From the cell containing the given text, extract its center point as (X, Y) coordinate. 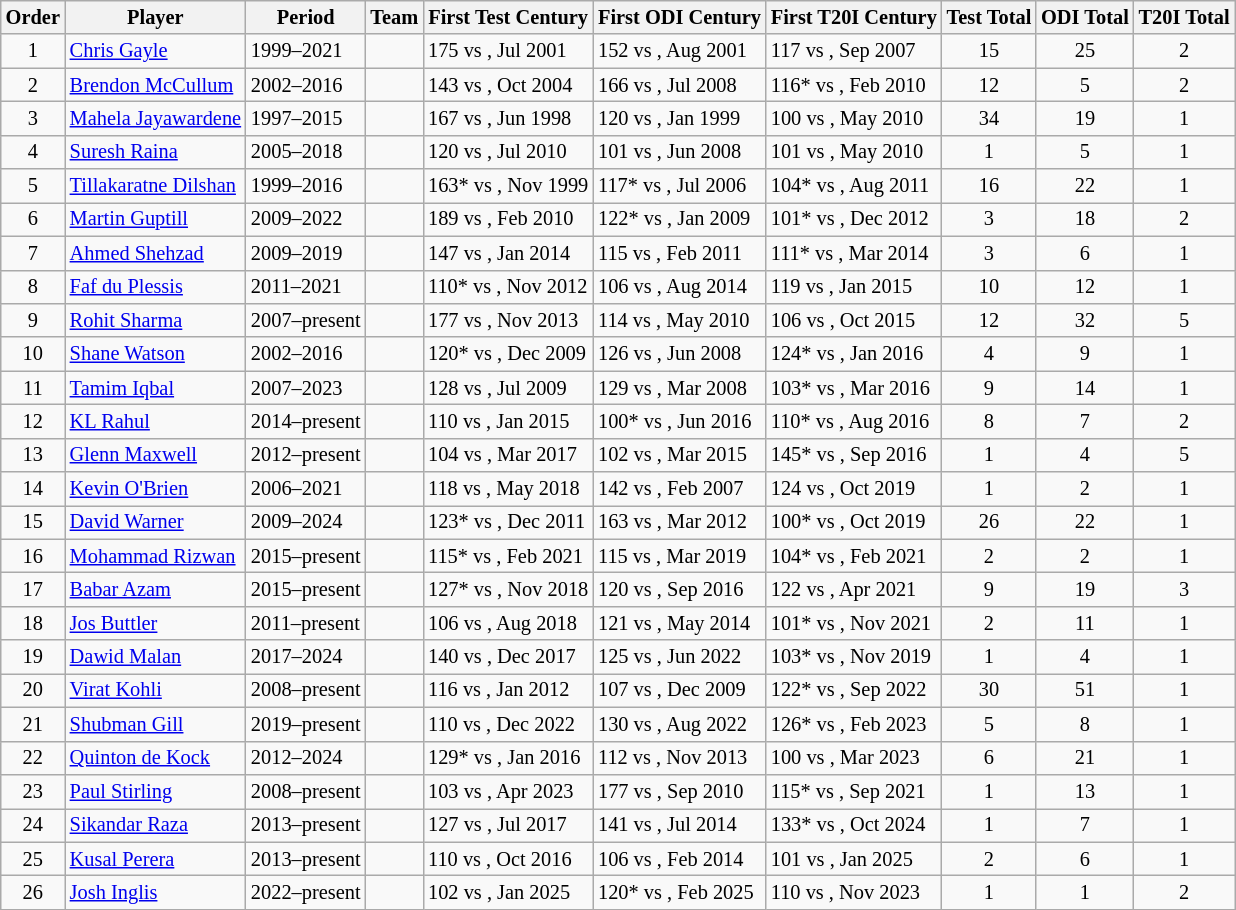
125 vs , Jun 2022 (680, 657)
51 (1085, 690)
114 vs , May 2010 (680, 320)
123* vs , Dec 2011 (508, 522)
2006–2021 (306, 489)
101 vs , Jun 2008 (680, 152)
104 vs , Mar 2017 (508, 455)
2017–2024 (306, 657)
110 vs , Jan 2015 (508, 421)
117 vs , Sep 2007 (854, 51)
2009–2019 (306, 253)
20 (33, 690)
141 vs , Jul 2014 (680, 825)
129* vs , Jan 2016 (508, 758)
152 vs , Aug 2001 (680, 51)
107 vs , Dec 2009 (680, 690)
102 vs , Mar 2015 (680, 455)
117* vs , Jul 2006 (680, 186)
122* vs , Jan 2009 (680, 219)
Kevin O'Brien (156, 489)
126 vs , Jun 2008 (680, 354)
Paul Stirling (156, 791)
104* vs , Aug 2011 (854, 186)
124* vs , Jan 2016 (854, 354)
101 vs , Jan 2025 (854, 859)
177 vs , Sep 2010 (680, 791)
118 vs , May 2018 (508, 489)
100 vs , May 2010 (854, 118)
2014–present (306, 421)
34 (989, 118)
First ODI Century (680, 17)
Sikandar Raza (156, 825)
177 vs , Nov 2013 (508, 320)
120* vs , Feb 2025 (680, 892)
First Test Century (508, 17)
142 vs , Feb 2007 (680, 489)
2005–2018 (306, 152)
Kusal Perera (156, 859)
106 vs , Oct 2015 (854, 320)
166 vs , Jul 2008 (680, 85)
KL Rahul (156, 421)
102 vs , Jan 2025 (508, 892)
143 vs , Oct 2004 (508, 85)
30 (989, 690)
Ahmed Shehzad (156, 253)
Mahela Jayawardene (156, 118)
147 vs , Jan 2014 (508, 253)
126* vs , Feb 2023 (854, 724)
1997–2015 (306, 118)
100* vs , Oct 2019 (854, 522)
115 vs , Mar 2019 (680, 556)
120 vs , Jul 2010 (508, 152)
111* vs , Mar 2014 (854, 253)
189 vs , Feb 2010 (508, 219)
115* vs , Sep 2021 (854, 791)
Suresh Raina (156, 152)
1999–2016 (306, 186)
120* vs , Dec 2009 (508, 354)
127 vs , Jul 2017 (508, 825)
2022–present (306, 892)
2007–2023 (306, 388)
Dawid Malan (156, 657)
122 vs , Apr 2021 (854, 589)
106 vs , Aug 2018 (508, 623)
Tamim Iqbal (156, 388)
Rohit Sharma (156, 320)
124 vs , Oct 2019 (854, 489)
2011–present (306, 623)
2009–2024 (306, 522)
David Warner (156, 522)
120 vs , Sep 2016 (680, 589)
112 vs , Nov 2013 (680, 758)
120 vs , Jan 1999 (680, 118)
116 vs , Jan 2012 (508, 690)
121 vs , May 2014 (680, 623)
101* vs , Nov 2021 (854, 623)
First T20I Century (854, 17)
167 vs , Jun 1998 (508, 118)
103* vs , Mar 2016 (854, 388)
2012–2024 (306, 758)
129 vs , Mar 2008 (680, 388)
2011–2021 (306, 287)
103 vs , Apr 2023 (508, 791)
175 vs , Jul 2001 (508, 51)
140 vs , Dec 2017 (508, 657)
128 vs , Jul 2009 (508, 388)
106 vs , Aug 2014 (680, 287)
Tillakaratne Dilshan (156, 186)
23 (33, 791)
2009–2022 (306, 219)
110* vs , Nov 2012 (508, 287)
Order (33, 17)
2019–present (306, 724)
24 (33, 825)
Chris Gayle (156, 51)
2012–present (306, 455)
110 vs , Dec 2022 (508, 724)
Shubman Gill (156, 724)
127* vs , Nov 2018 (508, 589)
130 vs , Aug 2022 (680, 724)
122* vs , Sep 2022 (854, 690)
115* vs , Feb 2021 (508, 556)
T20I Total (1184, 17)
119 vs , Jan 2015 (854, 287)
Test Total (989, 17)
101 vs , May 2010 (854, 152)
1999–2021 (306, 51)
Faf du Plessis (156, 287)
Babar Azam (156, 589)
133* vs , Oct 2024 (854, 825)
Glenn Maxwell (156, 455)
17 (33, 589)
Shane Watson (156, 354)
Team (395, 17)
Martin Guptill (156, 219)
32 (1085, 320)
Player (156, 17)
110* vs , Aug 2016 (854, 421)
Virat Kohli (156, 690)
106 vs , Feb 2014 (680, 859)
Mohammad Rizwan (156, 556)
100* vs , Jun 2016 (680, 421)
110 vs , Nov 2023 (854, 892)
101* vs , Dec 2012 (854, 219)
Josh Inglis (156, 892)
163 vs , Mar 2012 (680, 522)
145* vs , Sep 2016 (854, 455)
100 vs , Mar 2023 (854, 758)
Jos Buttler (156, 623)
163* vs , Nov 1999 (508, 186)
103* vs , Nov 2019 (854, 657)
Period (306, 17)
110 vs , Oct 2016 (508, 859)
ODI Total (1085, 17)
Quinton de Kock (156, 758)
Brendon McCullum (156, 85)
116* vs , Feb 2010 (854, 85)
2007–present (306, 320)
115 vs , Feb 2011 (680, 253)
104* vs , Feb 2021 (854, 556)
